Locate the cell with the specified text and output its [x, y] center coordinate. 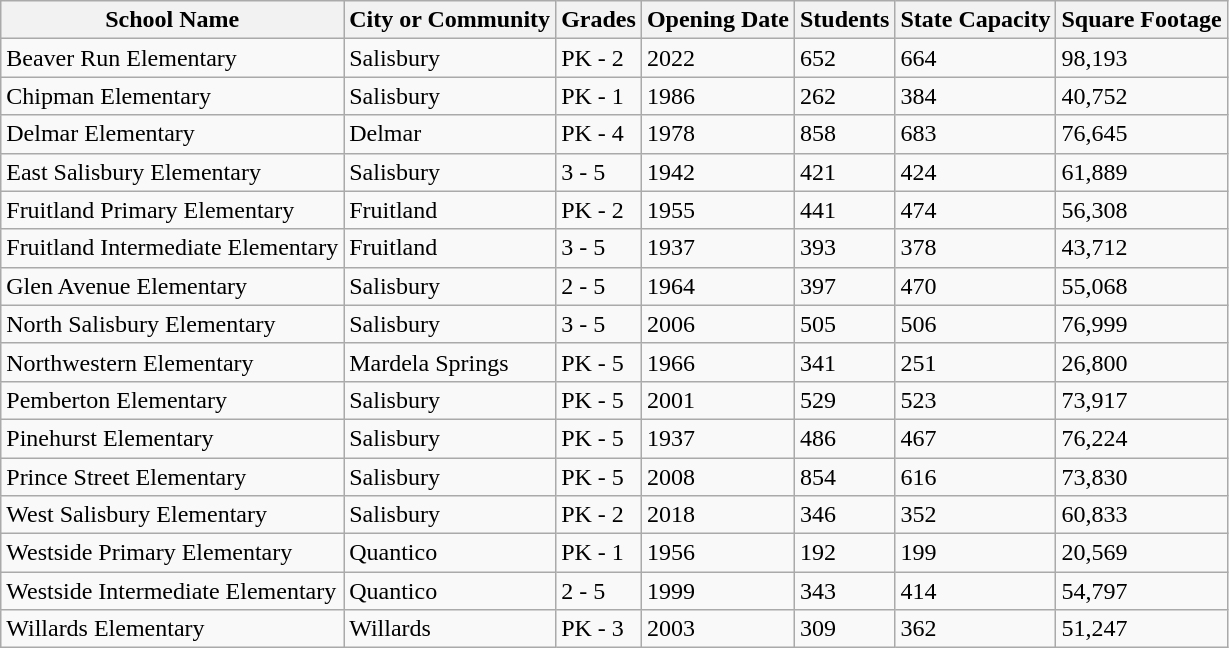
76,999 [1142, 324]
Chipman Elementary [172, 96]
384 [976, 96]
60,833 [1142, 515]
393 [844, 248]
51,247 [1142, 629]
Grades [599, 20]
470 [976, 286]
352 [976, 515]
2022 [718, 58]
43,712 [1142, 248]
2003 [718, 629]
20,569 [1142, 553]
2008 [718, 477]
505 [844, 324]
26,800 [1142, 362]
PK - 3 [599, 629]
Glen Avenue Elementary [172, 286]
1964 [718, 286]
56,308 [1142, 210]
Westside Primary Elementary [172, 553]
683 [976, 134]
Delmar [450, 134]
Northwestern Elementary [172, 362]
West Salisbury Elementary [172, 515]
76,645 [1142, 134]
Pemberton Elementary [172, 400]
1966 [718, 362]
Beaver Run Elementary [172, 58]
362 [976, 629]
Students [844, 20]
424 [976, 172]
378 [976, 248]
North Salisbury Elementary [172, 324]
529 [844, 400]
346 [844, 515]
Willards Elementary [172, 629]
54,797 [1142, 591]
City or Community [450, 20]
506 [976, 324]
76,224 [1142, 438]
1999 [718, 591]
309 [844, 629]
1942 [718, 172]
441 [844, 210]
Westside Intermediate Elementary [172, 591]
Opening Date [718, 20]
Fruitland Intermediate Elementary [172, 248]
858 [844, 134]
523 [976, 400]
1986 [718, 96]
199 [976, 553]
1955 [718, 210]
421 [844, 172]
474 [976, 210]
61,889 [1142, 172]
Square Footage [1142, 20]
School Name [172, 20]
262 [844, 96]
414 [976, 591]
1956 [718, 553]
664 [976, 58]
2018 [718, 515]
73,917 [1142, 400]
PK - 4 [599, 134]
854 [844, 477]
616 [976, 477]
Pinehurst Elementary [172, 438]
Mardela Springs [450, 362]
1978 [718, 134]
486 [844, 438]
98,193 [1142, 58]
341 [844, 362]
Prince Street Elementary [172, 477]
East Salisbury Elementary [172, 172]
Delmar Elementary [172, 134]
2006 [718, 324]
343 [844, 591]
State Capacity [976, 20]
397 [844, 286]
73,830 [1142, 477]
Fruitland Primary Elementary [172, 210]
251 [976, 362]
652 [844, 58]
2001 [718, 400]
192 [844, 553]
55,068 [1142, 286]
467 [976, 438]
Willards [450, 629]
40,752 [1142, 96]
